Locate the cell with the specified text and output its (X, Y) center coordinate. 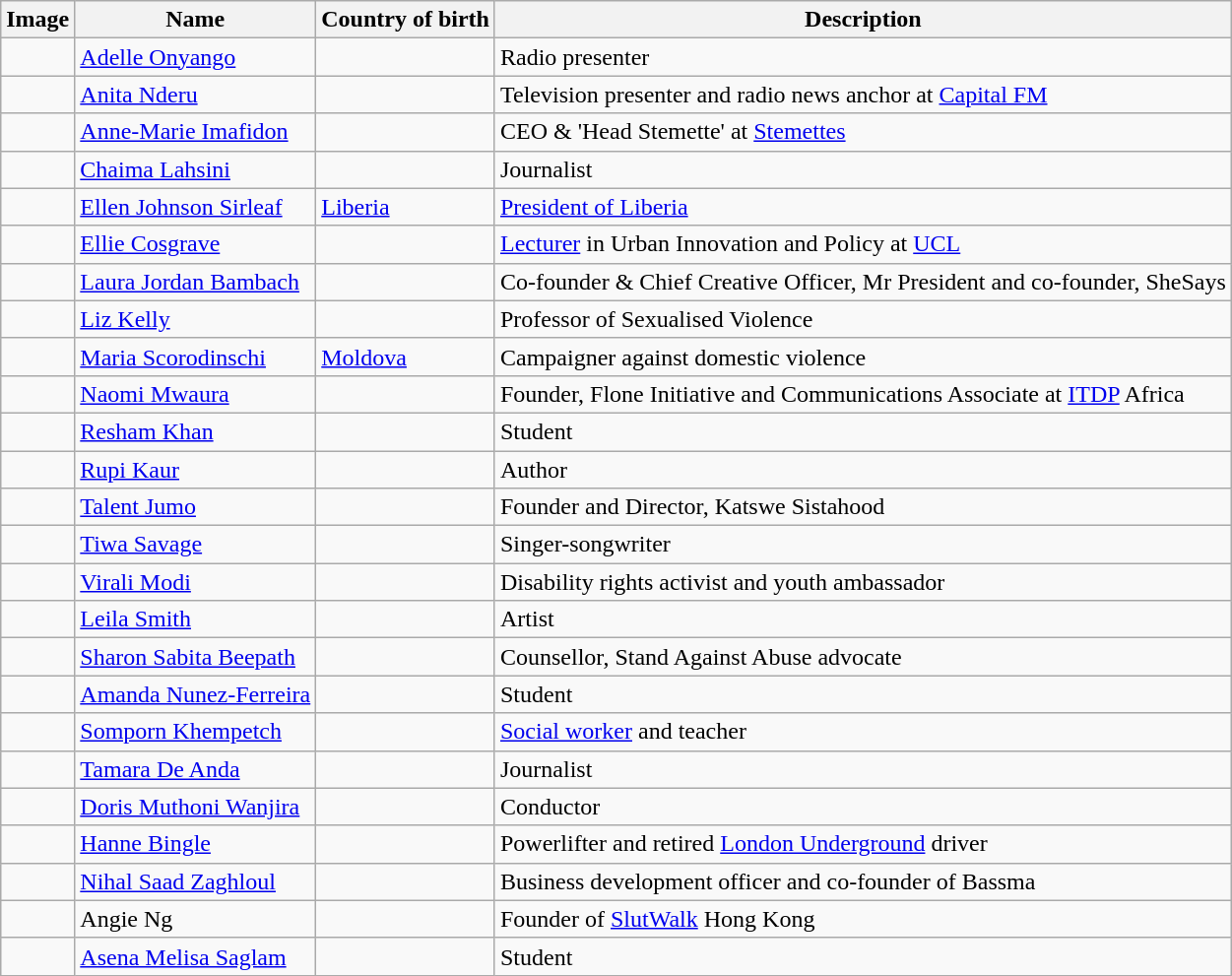
Naomi Mwaura (195, 394)
Maria Scorodinschi (195, 357)
Name (195, 20)
Adelle Onyango (195, 57)
Chaima Lahsini (195, 169)
Angie Ng (195, 919)
Description (863, 20)
Doris Muthoni Wanjira (195, 807)
President of Liberia (863, 207)
Singer-songwriter (863, 545)
Co-founder & Chief Creative Officer, Mr President and co-founder, SheSays (863, 282)
Nihal Saad Zaghloul (195, 881)
Anne-Marie Imafidon (195, 132)
Artist (863, 619)
Ellie Cosgrave (195, 244)
Tamara De Anda (195, 769)
Talent Jumo (195, 507)
Founder of SlutWalk Hong Kong (863, 919)
Campaigner against domestic violence (863, 357)
Laura Jordan Bambach (195, 282)
Author (863, 470)
Founder, Flone Initiative and Communications Associate at ITDP Africa (863, 394)
Ellen Johnson Sirleaf (195, 207)
Lecturer in Urban Innovation and Policy at UCL (863, 244)
Anita Nderu (195, 95)
Somporn Khempetch (195, 732)
Amanda Nunez-Ferreira (195, 694)
Hanne Bingle (195, 844)
Disability rights activist and youth ambassador (863, 582)
Powerlifter and retired London Underground driver (863, 844)
Country of birth (406, 20)
Founder and Director, Katswe Sistahood (863, 507)
Liberia (406, 207)
Virali Modi (195, 582)
Moldova (406, 357)
Resham Khan (195, 431)
Business development officer and co-founder of Bassma (863, 881)
Television presenter and radio news anchor at Capital FM (863, 95)
Social worker and teacher (863, 732)
Image (37, 20)
CEO & 'Head Stemette' at Stemettes (863, 132)
Liz Kelly (195, 319)
Asena Melisa Saglam (195, 956)
Rupi Kaur (195, 470)
Tiwa Savage (195, 545)
Counsellor, Stand Against Abuse advocate (863, 657)
Professor of Sexualised Violence (863, 319)
Radio presenter (863, 57)
Leila Smith (195, 619)
Conductor (863, 807)
Sharon Sabita Beepath (195, 657)
